Return [x, y] of the center of cell containing provided text 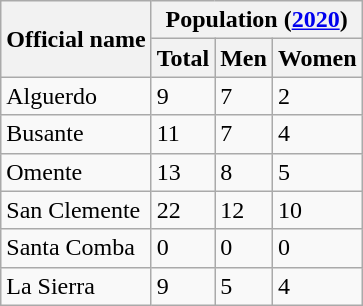
Women [317, 58]
Alguerdo [76, 96]
22 [183, 210]
13 [183, 172]
10 [317, 210]
Men [244, 58]
12 [244, 210]
Omente [76, 172]
La Sierra [76, 286]
Total [183, 58]
8 [244, 172]
Santa Comba [76, 248]
San Clemente [76, 210]
2 [317, 96]
Official name [76, 39]
Population (2020) [256, 20]
Busante [76, 134]
11 [183, 134]
